Scan for the cell matching the given text and deliver its [x, y] coordinate at center. 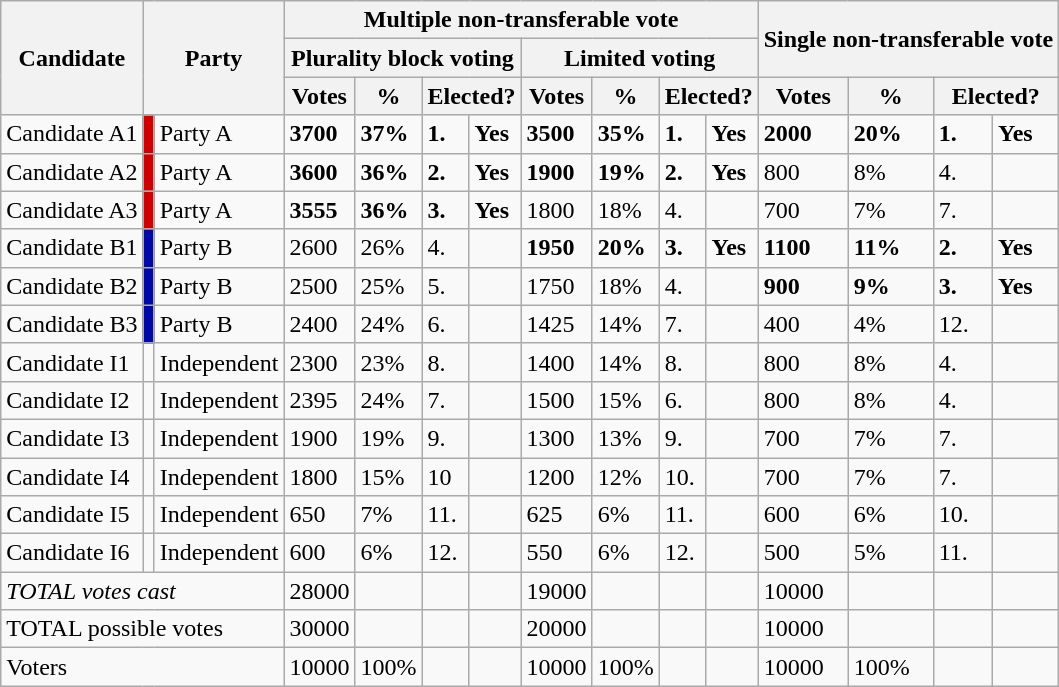
2395 [320, 400]
2000 [803, 134]
12% [626, 477]
2600 [320, 248]
Candidate I4 [72, 477]
3555 [320, 210]
625 [556, 515]
1100 [803, 248]
37% [388, 134]
900 [803, 286]
Candidate B2 [72, 286]
13% [626, 438]
Candidate A2 [72, 172]
23% [388, 362]
Candidate A1 [72, 134]
Candidate I5 [72, 515]
35% [626, 134]
2500 [320, 286]
1950 [556, 248]
3500 [556, 134]
TOTAL possible votes [142, 629]
Candidate [72, 58]
4% [890, 324]
Single non-transferable vote [908, 39]
Multiple non-transferable vote [521, 20]
Candidate I2 [72, 400]
Party [214, 58]
30000 [320, 629]
TOTAL votes cast [142, 591]
400 [803, 324]
650 [320, 515]
1200 [556, 477]
5% [890, 553]
Candidate I3 [72, 438]
3700 [320, 134]
2400 [320, 324]
Candidate I6 [72, 553]
1425 [556, 324]
5. [446, 286]
26% [388, 248]
2300 [320, 362]
19000 [556, 591]
Candidate B1 [72, 248]
1500 [556, 400]
Plurality block voting [402, 58]
Candidate A3 [72, 210]
28000 [320, 591]
9% [890, 286]
1400 [556, 362]
3600 [320, 172]
Candidate B3 [72, 324]
25% [388, 286]
1750 [556, 286]
550 [556, 553]
11% [890, 248]
Limited voting [640, 58]
500 [803, 553]
10 [446, 477]
20000 [556, 629]
Voters [142, 667]
1300 [556, 438]
Candidate I1 [72, 362]
